Provide the (x, y) coordinate of the cell's center where the given text is located.  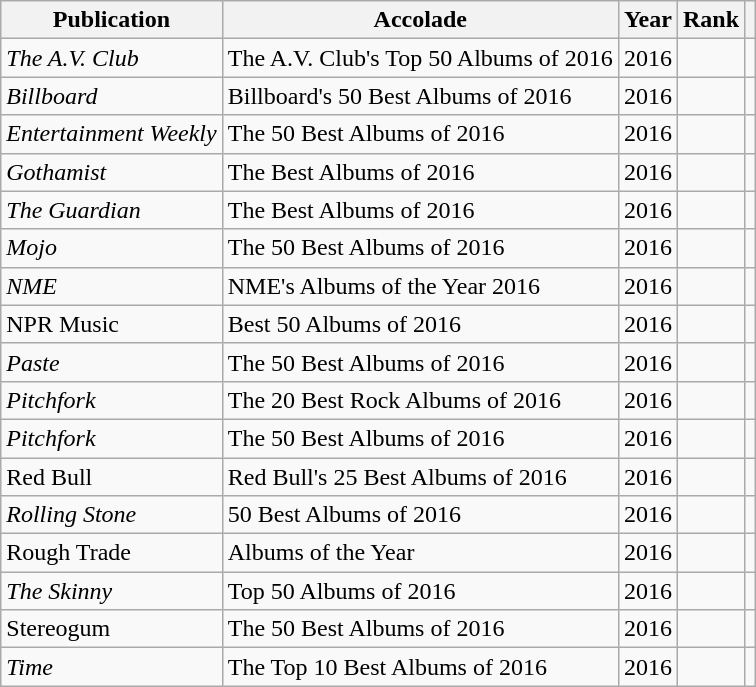
NPR Music (112, 324)
Top 50 Albums of 2016 (420, 591)
Billboard's 50 Best Albums of 2016 (420, 96)
NME (112, 286)
Rank (710, 20)
Billboard (112, 96)
The A.V. Club's Top 50 Albums of 2016 (420, 58)
Year (648, 20)
Stereogum (112, 629)
Publication (112, 20)
Rolling Stone (112, 515)
Time (112, 667)
The Skinny (112, 591)
Gothamist (112, 172)
The 20 Best Rock Albums of 2016 (420, 400)
The Guardian (112, 210)
Red Bull's 25 Best Albums of 2016 (420, 477)
Rough Trade (112, 553)
Paste (112, 362)
Red Bull (112, 477)
Best 50 Albums of 2016 (420, 324)
The Top 10 Best Albums of 2016 (420, 667)
Entertainment Weekly (112, 134)
Accolade (420, 20)
50 Best Albums of 2016 (420, 515)
Albums of the Year (420, 553)
Mojo (112, 248)
The A.V. Club (112, 58)
NME's Albums of the Year 2016 (420, 286)
